Extract the (X, Y) coordinate from the center of the cell holding the provided text.  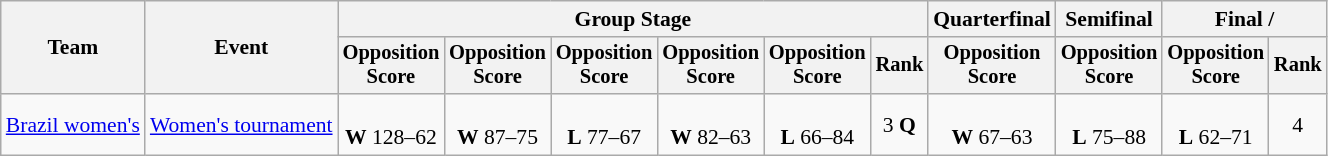
Women's tournament (242, 124)
L 75–88 (1110, 124)
Final / (1244, 19)
Event (242, 48)
3 Q (900, 124)
W 87–75 (498, 124)
Group Stage (634, 19)
L 66–84 (818, 124)
L 77–67 (604, 124)
Team (73, 48)
W 67–63 (992, 124)
Semifinal (1110, 19)
W 128–62 (392, 124)
Quarterfinal (992, 19)
L 62–71 (1216, 124)
W 82–63 (710, 124)
4 (1298, 124)
Brazil women's (73, 124)
